Scan for the cell matching the given text and deliver its [X, Y] coordinate at center. 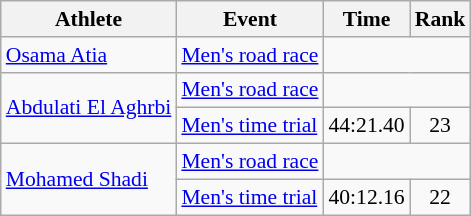
Abdulati El Aghrbi [89, 108]
Rank [440, 19]
Athlete [89, 19]
22 [440, 197]
Time [366, 19]
40:12.16 [366, 197]
Mohamed Shadi [89, 180]
Event [250, 19]
23 [440, 126]
Osama Atia [89, 55]
44:21.40 [366, 126]
